From the cell containing the given text, extract its center point as (X, Y) coordinate. 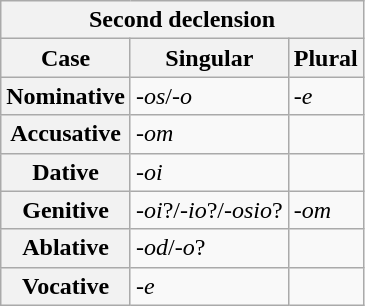
Ablative (66, 248)
Accusative (66, 134)
-os/-o (209, 96)
Genitive (66, 210)
Case (66, 58)
Nominative (66, 96)
Vocative (66, 286)
Dative (66, 172)
-od/-o? (209, 248)
Plural (326, 58)
-oi?/-io?/-osio? (209, 210)
Second declension (182, 20)
-oi (209, 172)
Singular (209, 58)
